For the text-containing cell, return its midpoint in (X, Y) coordinate format. 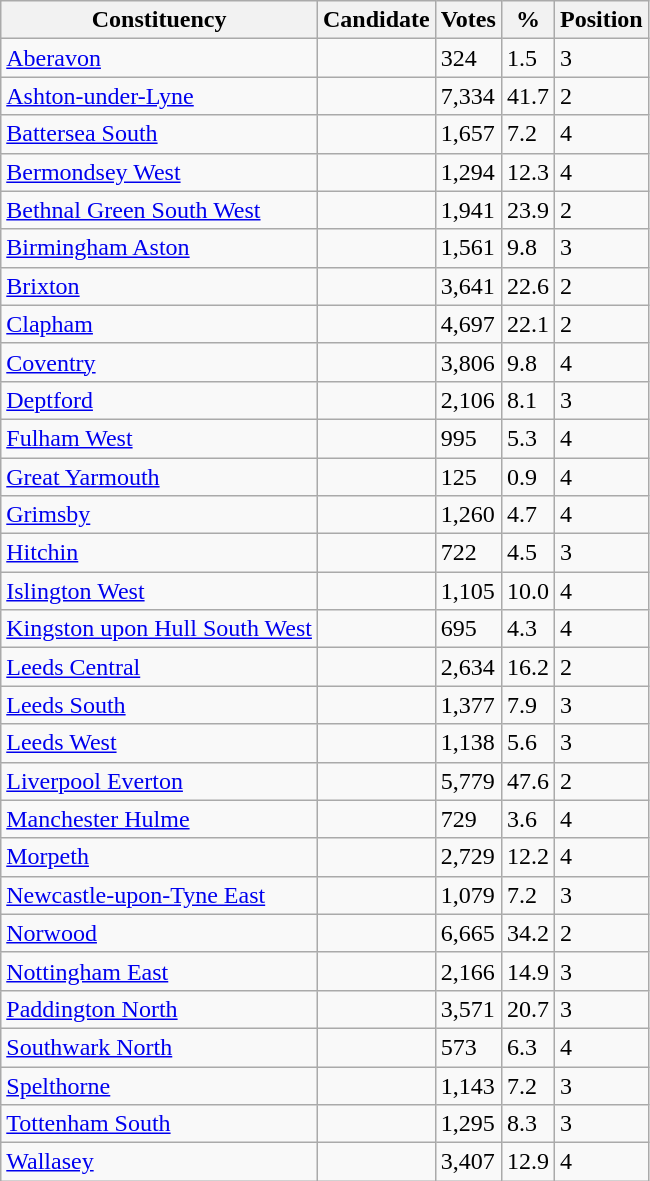
12.3 (528, 172)
Candidate (376, 20)
Spelthorne (160, 1085)
Brixton (160, 286)
3.6 (528, 819)
8.3 (528, 1124)
22.6 (528, 286)
Tottenham South (160, 1124)
10.0 (528, 591)
1,941 (468, 210)
1.5 (528, 58)
Fulham West (160, 438)
Position (601, 20)
Nottingham East (160, 971)
Birmingham Aston (160, 248)
2,166 (468, 971)
Hitchin (160, 553)
4.3 (528, 629)
729 (468, 819)
324 (468, 58)
125 (468, 477)
16.2 (528, 667)
Wallasey (160, 1162)
1,260 (468, 515)
Leeds South (160, 705)
3,806 (468, 362)
6,665 (468, 933)
4.7 (528, 515)
3,407 (468, 1162)
0.9 (528, 477)
47.6 (528, 781)
1,105 (468, 591)
5,779 (468, 781)
1,294 (468, 172)
Norwood (160, 933)
695 (468, 629)
2,634 (468, 667)
Leeds Central (160, 667)
3,641 (468, 286)
1,657 (468, 134)
5.3 (528, 438)
Newcastle-upon-Tyne East (160, 895)
Coventry (160, 362)
14.9 (528, 971)
1,377 (468, 705)
Ashton-under-Lyne (160, 96)
Southwark North (160, 1047)
4.5 (528, 553)
Deptford (160, 400)
Grimsby (160, 515)
Votes (468, 20)
1,143 (468, 1085)
Constituency (160, 20)
Manchester Hulme (160, 819)
12.2 (528, 857)
Clapham (160, 324)
1,561 (468, 248)
Battersea South (160, 134)
2,729 (468, 857)
2,106 (468, 400)
722 (468, 553)
Leeds West (160, 743)
Liverpool Everton (160, 781)
Kingston upon Hull South West (160, 629)
995 (468, 438)
4,697 (468, 324)
573 (468, 1047)
Aberavon (160, 58)
22.1 (528, 324)
12.9 (528, 1162)
Paddington North (160, 1009)
Bermondsey West (160, 172)
6.3 (528, 1047)
Morpeth (160, 857)
Bethnal Green South West (160, 210)
34.2 (528, 933)
7.9 (528, 705)
41.7 (528, 96)
1,295 (468, 1124)
5.6 (528, 743)
% (528, 20)
7,334 (468, 96)
1,138 (468, 743)
8.1 (528, 400)
23.9 (528, 210)
3,571 (468, 1009)
1,079 (468, 895)
20.7 (528, 1009)
Great Yarmouth (160, 477)
Islington West (160, 591)
